Capture the cell that displays the provided text and extract its (X, Y) central coordinate. 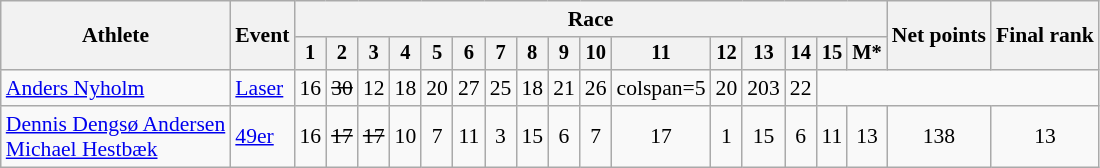
30 (342, 88)
Race (590, 19)
5 (437, 54)
Final rank (1045, 36)
Laser (262, 88)
25 (501, 88)
Dennis Dengsø AndersenMichael Hestbæk (116, 136)
colspan=5 (662, 88)
21 (564, 88)
Event (262, 36)
203 (764, 88)
9 (564, 54)
49er (262, 136)
Athlete (116, 36)
138 (939, 136)
14 (801, 54)
26 (596, 88)
8 (532, 54)
Net points (939, 36)
M* (866, 54)
2 (342, 54)
22 (801, 88)
4 (406, 54)
27 (469, 88)
Anders Nyholm (116, 88)
